Return the (X, Y) coordinate for the center point of the cell that contains the specified text.  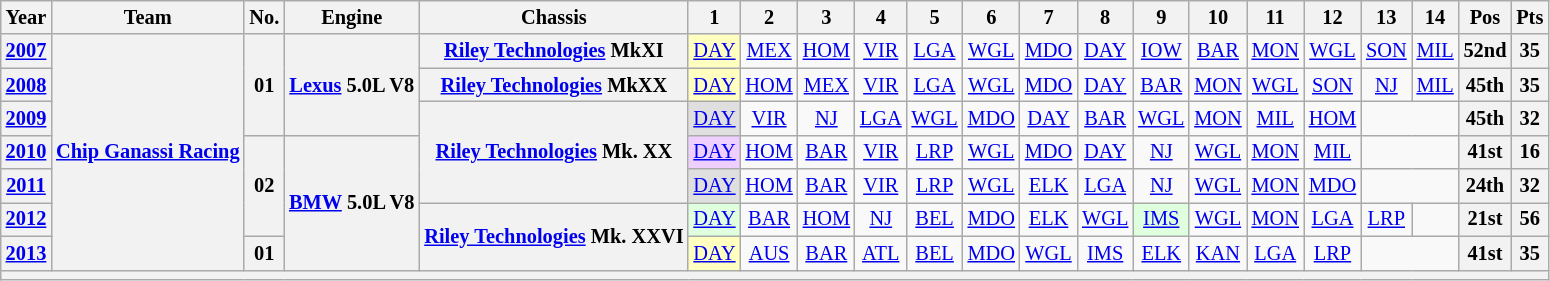
02 (264, 186)
Riley Technologies Mk. XXVI (554, 236)
9 (1161, 17)
Riley Technologies MkXX (554, 85)
10 (1218, 17)
Chassis (554, 17)
2010 (26, 152)
Year (26, 17)
Engine (352, 17)
11 (1276, 17)
AUS (768, 253)
Team (148, 17)
52nd (1486, 51)
24th (1486, 186)
12 (1332, 17)
Lexus 5.0L V8 (352, 84)
2012 (26, 219)
2011 (26, 186)
14 (1436, 17)
Riley Technologies Mk. XX (554, 152)
7 (1048, 17)
IOW (1161, 51)
1 (714, 17)
21st (1486, 219)
56 (1530, 219)
2008 (26, 85)
4 (881, 17)
ATL (881, 253)
Pts (1530, 17)
Riley Technologies MkXI (554, 51)
5 (935, 17)
2013 (26, 253)
2009 (26, 118)
2007 (26, 51)
2 (768, 17)
BMW 5.0L V8 (352, 202)
Pos (1486, 17)
3 (826, 17)
8 (1105, 17)
Chip Ganassi Racing (148, 152)
No. (264, 17)
13 (1386, 17)
KAN (1218, 253)
6 (992, 17)
16 (1530, 152)
